Find where the given text appears and provide that cell's center as [X, Y] coordinate. 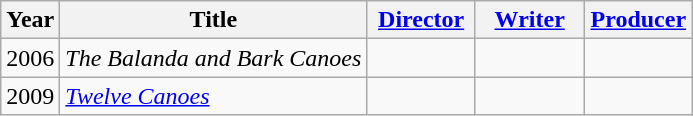
The Balanda and Bark Canoes [214, 58]
Twelve Canoes [214, 96]
Writer [530, 20]
2006 [30, 58]
Title [214, 20]
Director [422, 20]
Year [30, 20]
2009 [30, 96]
Producer [638, 20]
